Find where the given text appears and provide that cell's center as (X, Y) coordinate. 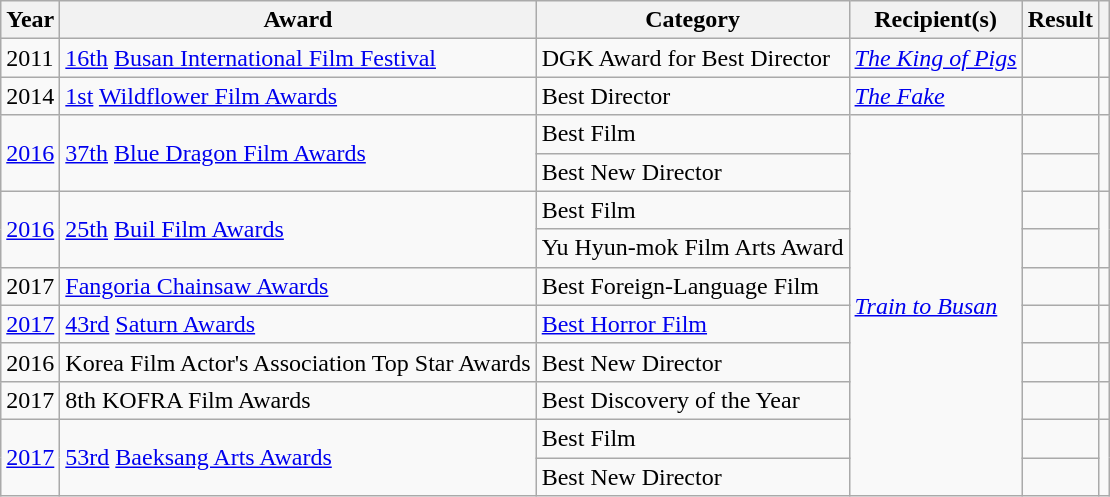
25th Buil Film Awards (298, 229)
Recipient(s) (936, 20)
Best Director (692, 96)
Korea Film Actor's Association Top Star Awards (298, 362)
16th Busan International Film Festival (298, 58)
Yu Hyun-mok Film Arts Award (692, 248)
Train to Busan (936, 306)
2011 (30, 58)
DGK Award for Best Director (692, 58)
Year (30, 20)
Result (1060, 20)
Best Horror Film (692, 324)
Best Foreign-Language Film (692, 286)
1st Wildflower Film Awards (298, 96)
2014 (30, 96)
43rd Saturn Awards (298, 324)
53rd Baeksang Arts Awards (298, 457)
Category (692, 20)
The Fake (936, 96)
37th Blue Dragon Film Awards (298, 153)
Fangoria Chainsaw Awards (298, 286)
Award (298, 20)
Best Discovery of the Year (692, 400)
The King of Pigs (936, 58)
8th KOFRA Film Awards (298, 400)
